Locate the cell with the specified text and output its (X, Y) center coordinate. 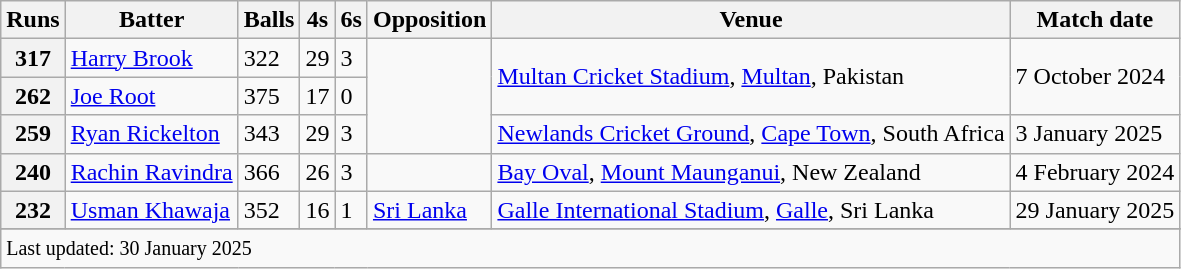
17 (318, 96)
Multan Cricket Stadium, Multan, Pakistan (751, 77)
Balls (269, 20)
317 (33, 58)
26 (318, 172)
259 (33, 134)
Usman Khawaja (152, 210)
29 January 2025 (1095, 210)
7 October 2024 (1095, 77)
Opposition (429, 20)
Ryan Rickelton (152, 134)
352 (269, 210)
262 (33, 96)
343 (269, 134)
Newlands Cricket Ground, Cape Town, South Africa (751, 134)
0 (351, 96)
375 (269, 96)
Batter (152, 20)
4 February 2024 (1095, 172)
Sri Lanka (429, 210)
Runs (33, 20)
366 (269, 172)
Joe Root (152, 96)
4s (318, 20)
Venue (751, 20)
1 (351, 210)
240 (33, 172)
Bay Oval, Mount Maunganui, New Zealand (751, 172)
Galle International Stadium, Galle, Sri Lanka (751, 210)
6s (351, 20)
232 (33, 210)
3 January 2025 (1095, 134)
Rachin Ravindra (152, 172)
Last updated: 30 January 2025 (590, 248)
Match date (1095, 20)
Harry Brook (152, 58)
322 (269, 58)
16 (318, 210)
